Provide the [X, Y] coordinate of the cell's center where the given text is located.  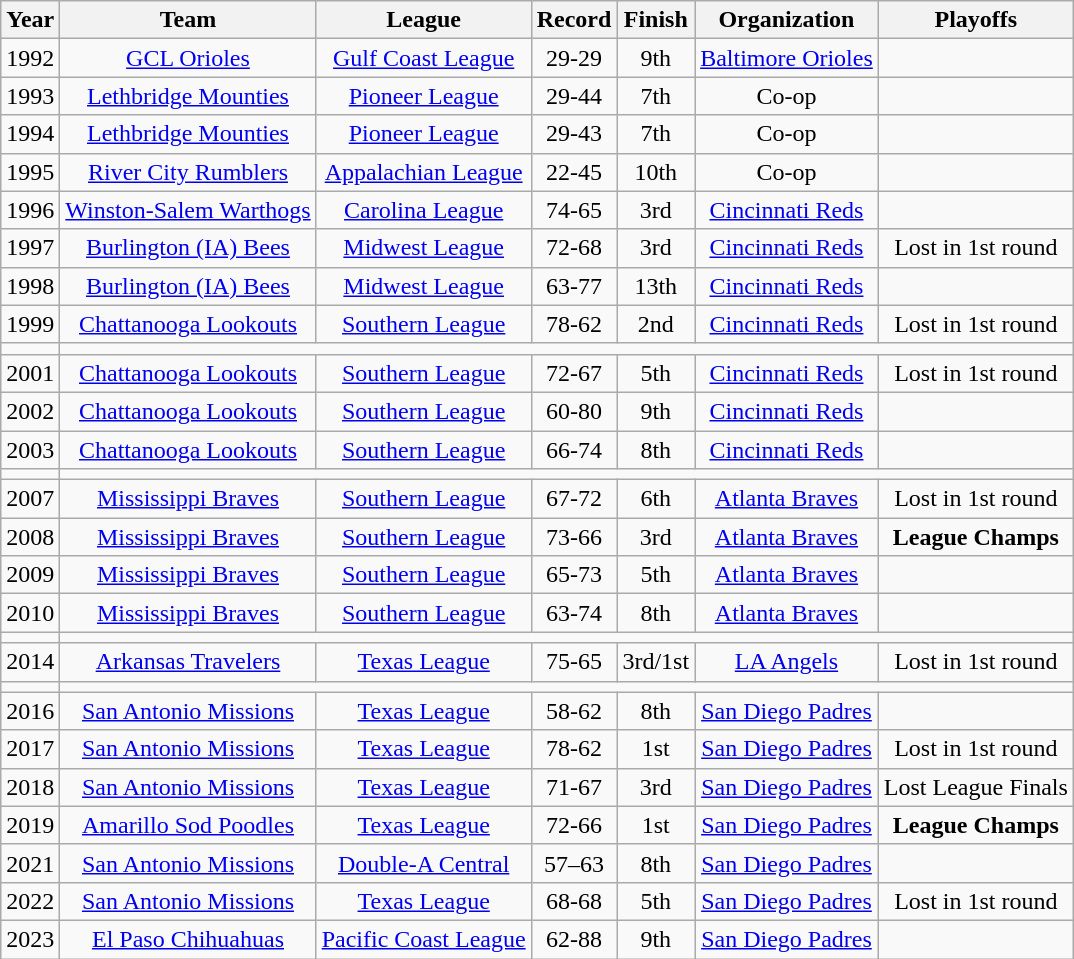
22-45 [574, 172]
2003 [30, 449]
GCL Orioles [188, 58]
62-88 [574, 939]
River City Rumblers [188, 172]
29-43 [574, 134]
3rd/1st [656, 662]
71-67 [574, 787]
Organization [787, 20]
Team [188, 20]
29-44 [574, 96]
El Paso Chihuahuas [188, 939]
Lost League Finals [976, 787]
Playoffs [976, 20]
60-80 [574, 411]
2017 [30, 749]
2014 [30, 662]
Appalachian League [424, 172]
1992 [30, 58]
72-68 [574, 248]
1999 [30, 324]
Year [30, 20]
Arkansas Travelers [188, 662]
6th [656, 499]
73-66 [574, 537]
Baltimore Orioles [787, 58]
Carolina League [424, 210]
2021 [30, 863]
Gulf Coast League [424, 58]
2008 [30, 537]
Amarillo Sod Poodles [188, 825]
57–63 [574, 863]
2002 [30, 411]
2018 [30, 787]
1994 [30, 134]
Record [574, 20]
Double-A Central [424, 863]
2016 [30, 711]
2nd [656, 324]
Finish [656, 20]
13th [656, 286]
2010 [30, 613]
63-77 [574, 286]
1993 [30, 96]
2009 [30, 575]
68-68 [574, 901]
1995 [30, 172]
10th [656, 172]
2007 [30, 499]
65-73 [574, 575]
1998 [30, 286]
1997 [30, 248]
67-72 [574, 499]
Winston-Salem Warthogs [188, 210]
75-65 [574, 662]
2019 [30, 825]
66-74 [574, 449]
63-74 [574, 613]
League [424, 20]
2023 [30, 939]
72-66 [574, 825]
2022 [30, 901]
LA Angels [787, 662]
72-67 [574, 373]
1996 [30, 210]
2001 [30, 373]
Pacific Coast League [424, 939]
58-62 [574, 711]
29-29 [574, 58]
74-65 [574, 210]
